Scan for the cell matching the given text and deliver its [X, Y] coordinate at center. 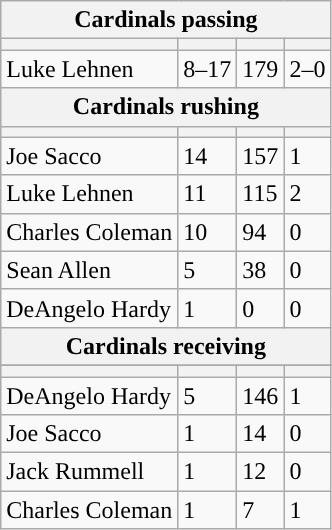
7 [260, 510]
94 [260, 232]
10 [208, 232]
Cardinals receiving [166, 346]
38 [260, 270]
8–17 [208, 69]
115 [260, 194]
11 [208, 194]
179 [260, 69]
157 [260, 156]
Cardinals rushing [166, 107]
146 [260, 395]
Cardinals passing [166, 20]
12 [260, 472]
Jack Rummell [90, 472]
2 [308, 194]
2–0 [308, 69]
Sean Allen [90, 270]
